Return [x, y] of the center of cell containing provided text 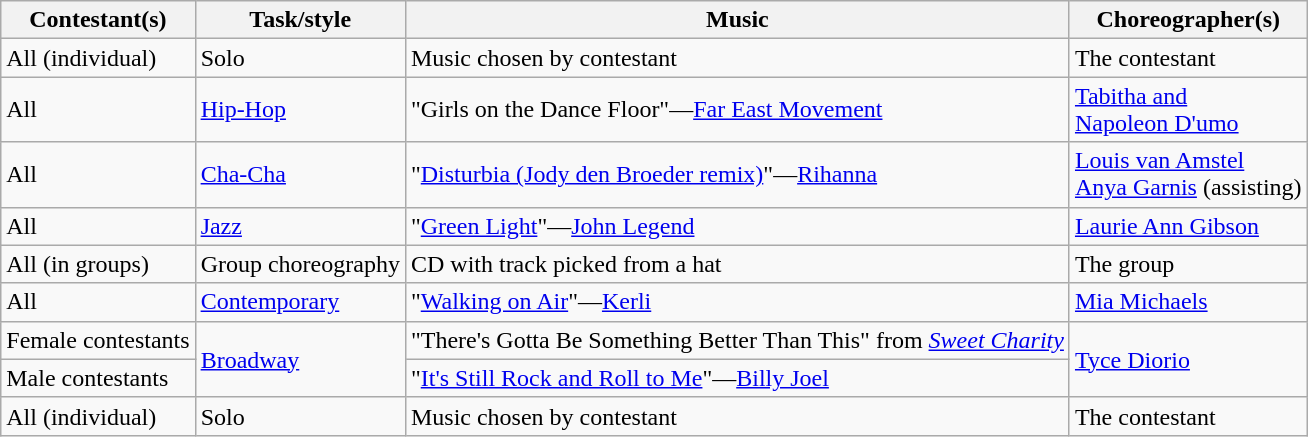
Tyce Diorio [1188, 359]
The group [1188, 264]
Group choreography [300, 264]
All (in groups) [98, 264]
Female contestants [98, 340]
Louis van AmstelAnya Garnis (assisting) [1188, 174]
Contestant(s) [98, 20]
Cha-Cha [300, 174]
Choreographer(s) [1188, 20]
Task/style [300, 20]
Male contestants [98, 378]
Broadway [300, 359]
Tabitha andNapoleon D'umo [1188, 110]
Hip-Hop [300, 110]
"Walking on Air"—Kerli [737, 302]
"Green Light"—John Legend [737, 226]
Jazz [300, 226]
"It's Still Rock and Roll to Me"—Billy Joel [737, 378]
"Disturbia (Jody den Broeder remix)"—Rihanna [737, 174]
"Girls on the Dance Floor"—Far East Movement [737, 110]
CD with track picked from a hat [737, 264]
Contemporary [300, 302]
Laurie Ann Gibson [1188, 226]
Music [737, 20]
Mia Michaels [1188, 302]
"There's Gotta Be Something Better Than This" from Sweet Charity [737, 340]
